Detect which cell encompasses the target text, then output its (x, y) center coordinate. 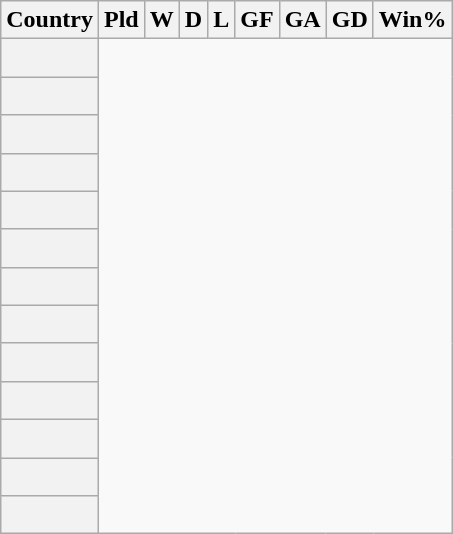
GA (302, 20)
GD (350, 20)
Win% (412, 20)
D (193, 20)
GF (257, 20)
Country (50, 20)
W (162, 20)
L (222, 20)
Pld (121, 20)
